From the cell containing the given text, extract its center point as (x, y) coordinate. 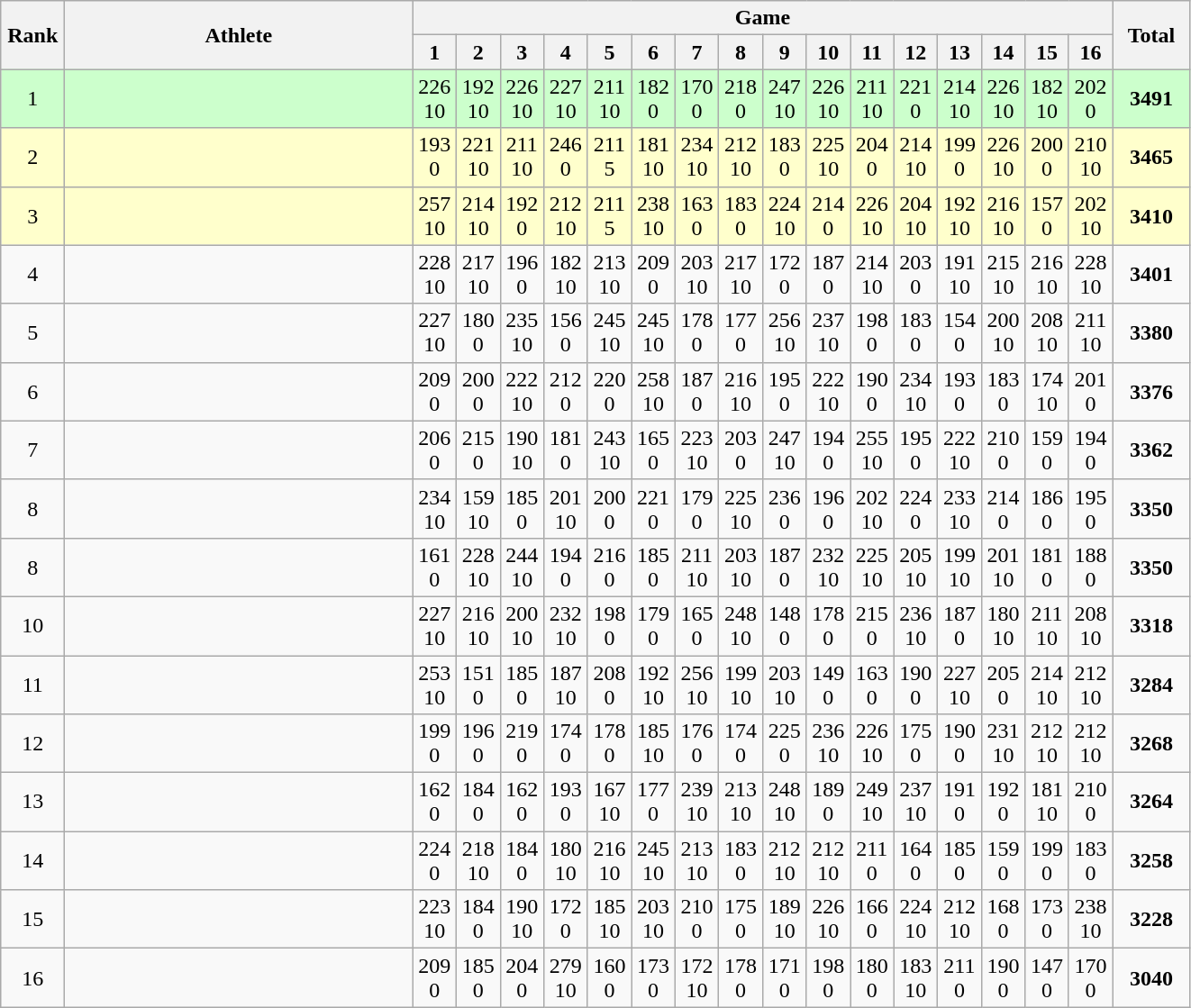
18310 (915, 978)
2010 (1090, 391)
Athlete (239, 35)
23110 (1004, 744)
3258 (1151, 861)
1480 (784, 625)
2060 (434, 450)
25810 (654, 391)
25710 (434, 216)
25510 (872, 450)
23510 (523, 333)
3284 (1151, 685)
1660 (872, 919)
3401 (1151, 274)
17410 (1047, 391)
1540 (960, 333)
24310 (609, 450)
15910 (477, 508)
2080 (609, 685)
1640 (915, 861)
1490 (829, 685)
3362 (1151, 450)
Rank (32, 35)
1910 (960, 802)
3465 (1151, 157)
1820 (654, 99)
2200 (609, 391)
Total (1151, 35)
27910 (566, 978)
2250 (784, 744)
1880 (1090, 568)
3264 (1151, 802)
3318 (1151, 625)
2190 (523, 744)
24910 (872, 802)
20510 (915, 568)
2050 (1004, 685)
1610 (434, 568)
3410 (1151, 216)
9 (784, 52)
1560 (566, 333)
25310 (434, 685)
2160 (609, 568)
3380 (1151, 333)
24410 (523, 568)
3040 (1151, 978)
2180 (741, 99)
21510 (1004, 274)
3376 (1151, 391)
1680 (1004, 919)
19110 (960, 274)
1890 (829, 802)
3228 (1151, 919)
2360 (784, 508)
2460 (566, 157)
1470 (1047, 978)
1600 (609, 978)
18710 (566, 685)
3491 (1151, 99)
1860 (1047, 508)
17210 (697, 978)
1510 (477, 685)
1570 (1047, 216)
16710 (609, 802)
3268 (1151, 744)
23910 (697, 802)
21810 (477, 861)
22110 (477, 157)
1710 (784, 978)
20410 (915, 216)
2020 (1090, 99)
23310 (960, 508)
Game (762, 18)
21010 (1090, 157)
18910 (784, 919)
1760 (697, 744)
2120 (566, 391)
